Output the (X, Y) coordinate of the center of the cell containing the given text.  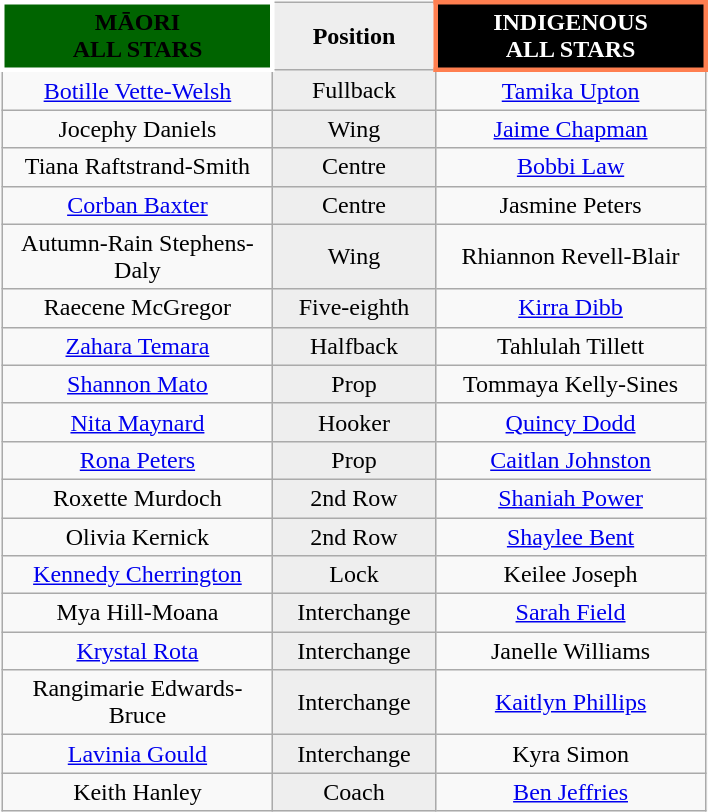
Rangimarie Edwards-Bruce (138, 702)
Kaitlyn Phillips (570, 702)
Tamika Upton (570, 90)
Janelle Williams (570, 651)
Coach (354, 792)
Lavinia Gould (138, 754)
Ben Jeffries (570, 792)
Rona Peters (138, 460)
Jasmine Peters (570, 205)
Corban Baxter (138, 205)
Kirra Dibb (570, 308)
Kennedy Cherrington (138, 575)
Raecene McGregor (138, 308)
Shaylee Bent (570, 537)
Jocephy Daniels (138, 129)
Rhiannon Revell-Blair (570, 256)
Quincy Dodd (570, 422)
Tahlulah Tillett (570, 346)
Keith Hanley (138, 792)
Olivia Kernick (138, 537)
Tommaya Kelly-Sines (570, 384)
Kyra Simon (570, 754)
INDIGENOUSALL STARS (570, 36)
Position (354, 36)
Mya Hill-Moana (138, 613)
Lock (354, 575)
Tiana Raftstrand-Smith (138, 167)
MĀORIALL STARS (138, 36)
Sarah Field (570, 613)
Bobbi Law (570, 167)
Autumn-Rain Stephens-Daly (138, 256)
Five-eighth (354, 308)
Nita Maynard (138, 422)
Krystal Rota (138, 651)
Fullback (354, 90)
Jaime Chapman (570, 129)
Shaniah Power (570, 498)
Zahara Temara (138, 346)
Roxette Murdoch (138, 498)
Botille Vette-Welsh (138, 90)
Halfback (354, 346)
Hooker (354, 422)
Keilee Joseph (570, 575)
Caitlan Johnston (570, 460)
Shannon Mato (138, 384)
